Capture the cell that displays the provided text and extract its (x, y) central coordinate. 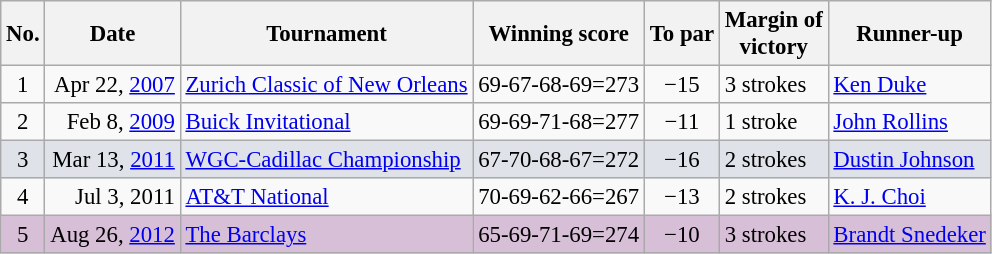
Jul 3, 2011 (112, 197)
K. J. Choi (910, 197)
Aug 26, 2012 (112, 235)
4 (23, 197)
1 stroke (774, 122)
−11 (682, 122)
AT&T National (326, 197)
Margin ofvictory (774, 34)
67-70-68-67=272 (559, 160)
−15 (682, 85)
3 (23, 160)
Brandt Snedeker (910, 235)
69-67-68-69=273 (559, 85)
Buick Invitational (326, 122)
69-69-71-68=277 (559, 122)
Runner-up (910, 34)
−10 (682, 235)
Apr 22, 2007 (112, 85)
65-69-71-69=274 (559, 235)
To par (682, 34)
The Barclays (326, 235)
Winning score (559, 34)
John Rollins (910, 122)
Mar 13, 2011 (112, 160)
Dustin Johnson (910, 160)
−13 (682, 197)
5 (23, 235)
−16 (682, 160)
No. (23, 34)
Ken Duke (910, 85)
Date (112, 34)
70-69-62-66=267 (559, 197)
2 (23, 122)
1 (23, 85)
WGC-Cadillac Championship (326, 160)
Tournament (326, 34)
Feb 8, 2009 (112, 122)
Zurich Classic of New Orleans (326, 85)
